Find where the given text appears and provide that cell's center as (X, Y) coordinate. 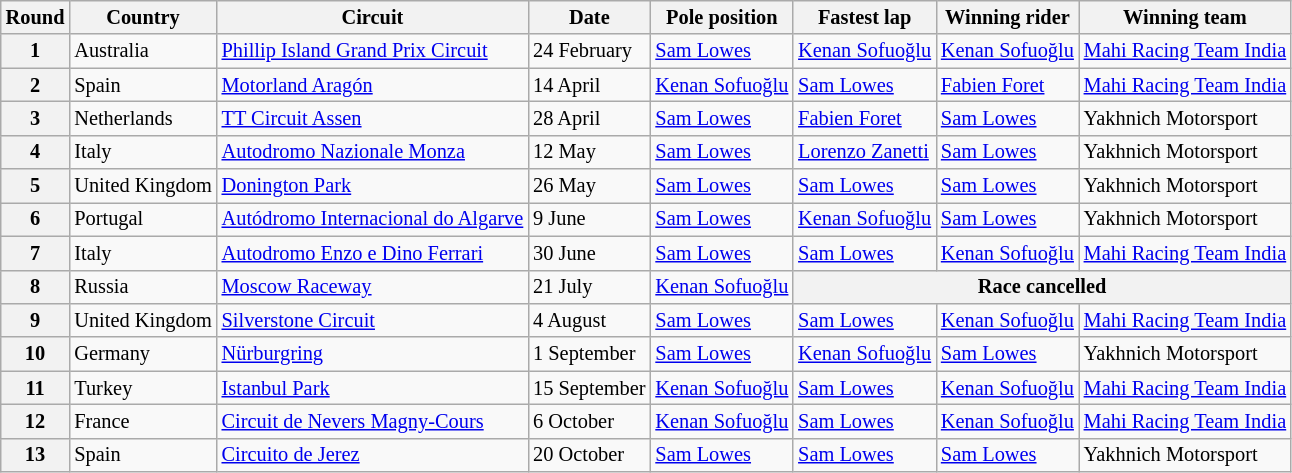
10 (36, 354)
3 (36, 118)
9 June (589, 219)
Lorenzo Zanetti (864, 152)
8 (36, 287)
Autodromo Nazionale Monza (372, 152)
12 May (589, 152)
15 September (589, 388)
France (142, 421)
Nürburgring (372, 354)
Moscow Raceway (372, 287)
20 October (589, 455)
2 (36, 85)
TT Circuit Assen (372, 118)
Russia (142, 287)
Circuit (372, 17)
4 August (589, 320)
Germany (142, 354)
Turkey (142, 388)
Pole position (722, 17)
Donington Park (372, 186)
Australia (142, 51)
6 (36, 219)
28 April (589, 118)
13 (36, 455)
30 June (589, 253)
Silverstone Circuit (372, 320)
24 February (589, 51)
Circuit de Nevers Magny-Cours (372, 421)
11 (36, 388)
Winning team (1185, 17)
Fastest lap (864, 17)
4 (36, 152)
Circuito de Jerez (372, 455)
Netherlands (142, 118)
Winning rider (1008, 17)
Phillip Island Grand Prix Circuit (372, 51)
14 April (589, 85)
Autódromo Internacional do Algarve (372, 219)
12 (36, 421)
Date (589, 17)
Istanbul Park (372, 388)
Country (142, 17)
1 (36, 51)
26 May (589, 186)
Race cancelled (1042, 287)
1 September (589, 354)
Motorland Aragón (372, 85)
21 July (589, 287)
Autodromo Enzo e Dino Ferrari (372, 253)
5 (36, 186)
Portugal (142, 219)
7 (36, 253)
6 October (589, 421)
9 (36, 320)
Round (36, 17)
